Pinpoint the cell where the given text exists, returning its (x, y) midpoint coordinate. 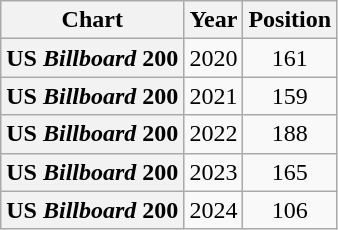
165 (290, 172)
2020 (214, 58)
Position (290, 20)
159 (290, 96)
2022 (214, 134)
161 (290, 58)
188 (290, 134)
2023 (214, 172)
Year (214, 20)
106 (290, 210)
2021 (214, 96)
Chart (92, 20)
2024 (214, 210)
